Identify which cell holds the provided text, then report its (x, y) central coordinate. 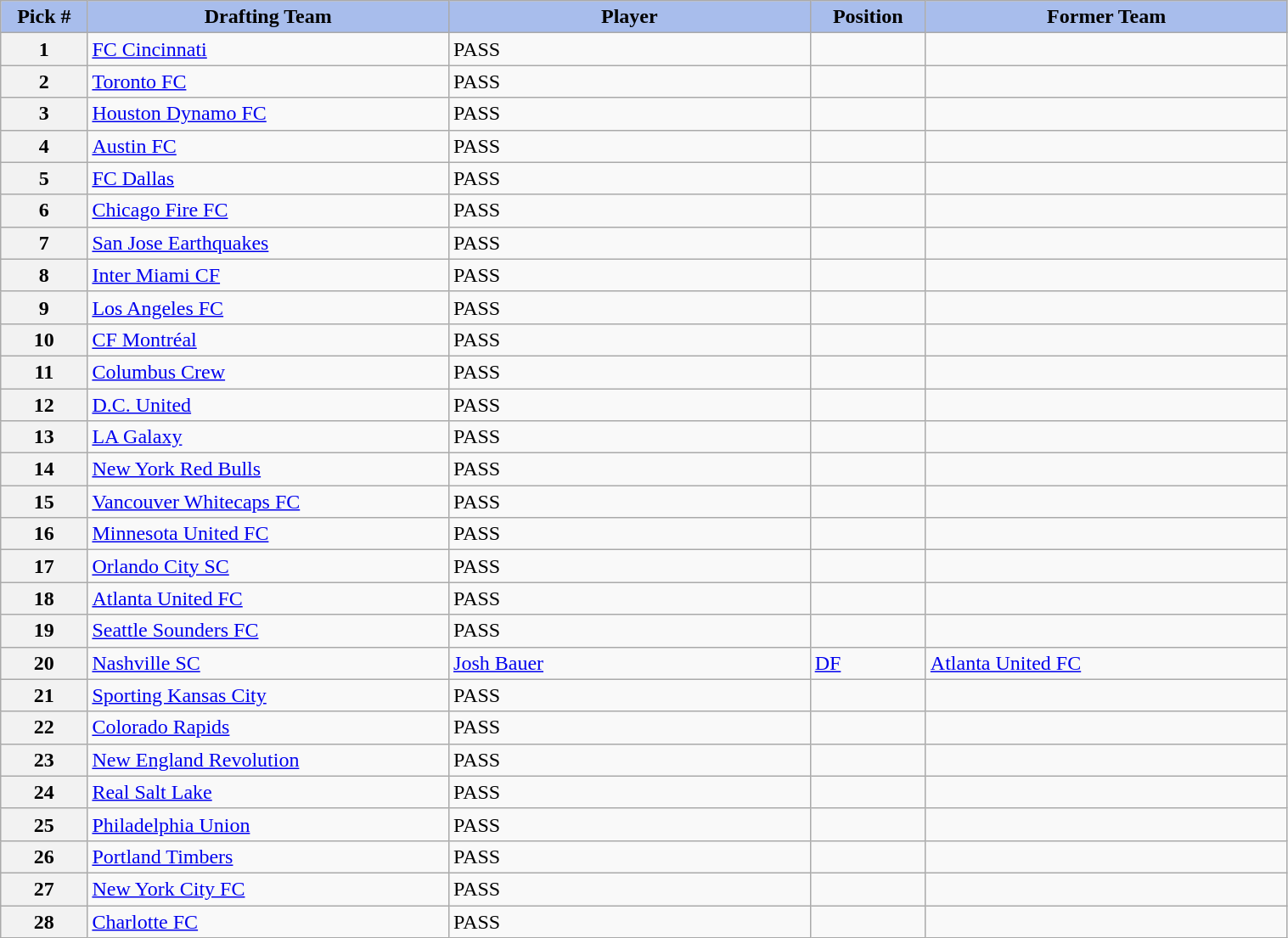
Real Salt Lake (268, 792)
Inter Miami CF (268, 275)
Philadelphia Union (268, 824)
14 (44, 469)
7 (44, 243)
2 (44, 81)
3 (44, 114)
Josh Bauer (630, 663)
15 (44, 502)
Chicago Fire FC (268, 211)
28 (44, 921)
20 (44, 663)
LA Galaxy (268, 437)
Houston Dynamo FC (268, 114)
27 (44, 889)
CF Montréal (268, 340)
San Jose Earthquakes (268, 243)
FC Dallas (268, 178)
Pick # (44, 17)
Orlando City SC (268, 566)
New York City FC (268, 889)
21 (44, 695)
Player (630, 17)
Toronto FC (268, 81)
6 (44, 211)
Nashville SC (268, 663)
Vancouver Whitecaps FC (268, 502)
Drafting Team (268, 17)
D.C. United (268, 405)
22 (44, 727)
New York Red Bulls (268, 469)
DF (868, 663)
25 (44, 824)
8 (44, 275)
9 (44, 307)
Portland Timbers (268, 857)
18 (44, 598)
Position (868, 17)
Colorado Rapids (268, 727)
17 (44, 566)
Los Angeles FC (268, 307)
4 (44, 146)
FC Cincinnati (268, 49)
12 (44, 405)
Minnesota United FC (268, 534)
11 (44, 372)
Columbus Crew (268, 372)
5 (44, 178)
13 (44, 437)
10 (44, 340)
24 (44, 792)
23 (44, 760)
New England Revolution (268, 760)
Sporting Kansas City (268, 695)
16 (44, 534)
19 (44, 631)
Austin FC (268, 146)
Seattle Sounders FC (268, 631)
1 (44, 49)
Former Team (1106, 17)
Charlotte FC (268, 921)
26 (44, 857)
